Provide the [x, y] coordinate of the cell's center where the given text is located.  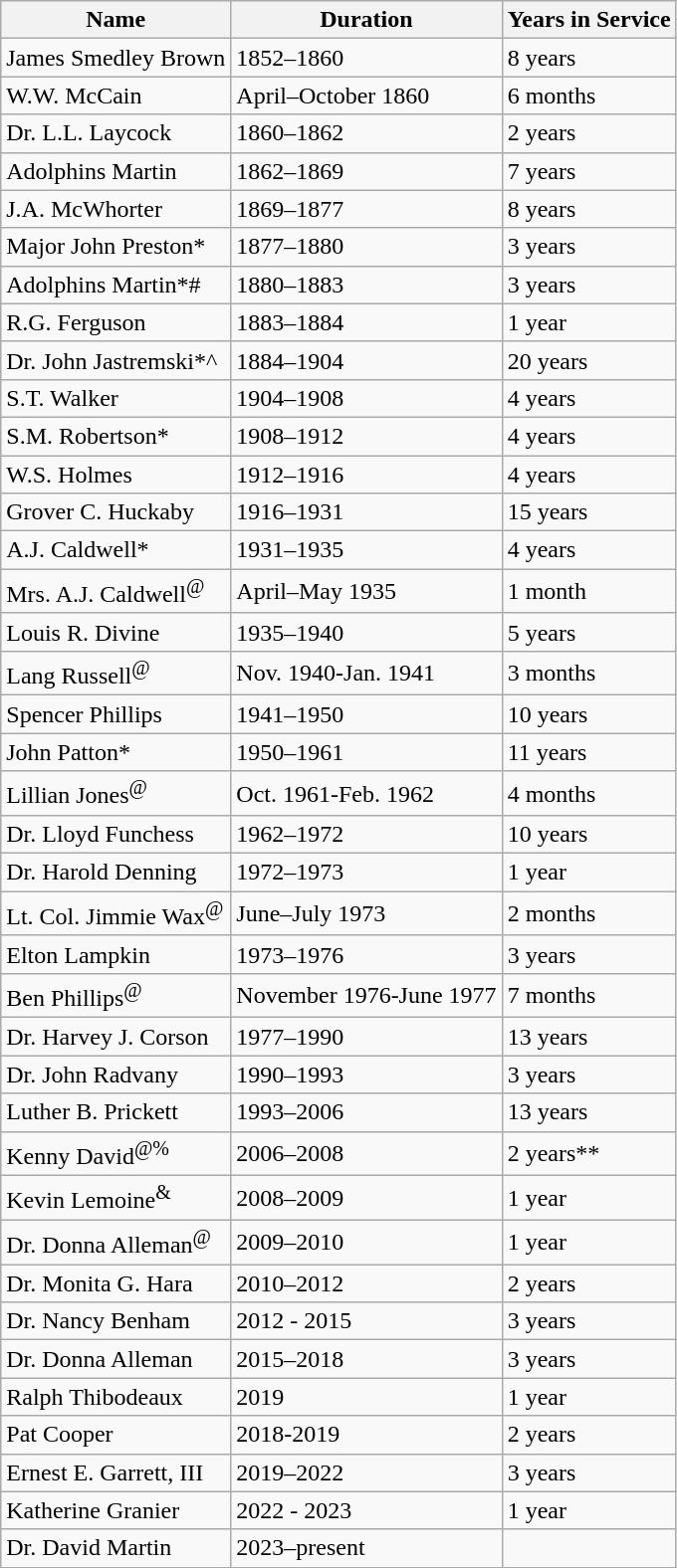
1950–1961 [366, 752]
1977–1990 [366, 1037]
R.G. Ferguson [115, 322]
Duration [366, 20]
Luther B. Prickett [115, 1112]
J.A. McWhorter [115, 209]
Adolphins Martin*# [115, 285]
Dr. Nancy Benham [115, 1321]
Dr. Lloyd Funchess [115, 835]
W.S. Holmes [115, 475]
11 years [589, 752]
1908–1912 [366, 436]
2019–2022 [366, 1472]
2019 [366, 1397]
Kevin Lemoine& [115, 1198]
Dr. David Martin [115, 1548]
W.W. McCain [115, 96]
2012 - 2015 [366, 1321]
3 months [589, 673]
1877–1880 [366, 247]
2023–present [366, 1548]
Adolphins Martin [115, 171]
1904–1908 [366, 398]
Name [115, 20]
2018-2019 [366, 1435]
S.M. Robertson* [115, 436]
2015–2018 [366, 1359]
1993–2006 [366, 1112]
Louis R. Divine [115, 632]
November 1976-June 1977 [366, 995]
Kenny David@% [115, 1154]
Nov. 1940-Jan. 1941 [366, 673]
Lillian Jones@ [115, 794]
Elton Lampkin [115, 954]
Pat Cooper [115, 1435]
1941–1950 [366, 714]
Katherine Granier [115, 1510]
Ernest E. Garrett, III [115, 1472]
1869–1877 [366, 209]
John Patton* [115, 752]
Spencer Phillips [115, 714]
1852–1860 [366, 58]
1972–1973 [366, 873]
1916–1931 [366, 512]
7 years [589, 171]
Dr. L.L. Laycock [115, 133]
Dr. Harvey J. Corson [115, 1037]
2006–2008 [366, 1154]
Dr. Harold Denning [115, 873]
Mrs. A.J. Caldwell@ [115, 591]
1860–1862 [366, 133]
20 years [589, 360]
1862–1869 [366, 171]
S.T. Walker [115, 398]
Dr. John Jastremski*^ [115, 360]
4 months [589, 794]
2008–2009 [366, 1198]
April–May 1935 [366, 591]
7 months [589, 995]
1912–1916 [366, 475]
Major John Preston* [115, 247]
Oct. 1961-Feb. 1962 [366, 794]
1973–1976 [366, 954]
April–October 1860 [366, 96]
1931–1935 [366, 550]
Dr. Donna Alleman [115, 1359]
June–July 1973 [366, 913]
2 months [589, 913]
1880–1883 [366, 285]
Dr. Monita G. Hara [115, 1283]
Lt. Col. Jimmie Wax@ [115, 913]
A.J. Caldwell* [115, 550]
1 month [589, 591]
Dr. John Radvany [115, 1075]
Grover C. Huckaby [115, 512]
1962–1972 [366, 835]
1884–1904 [366, 360]
Lang Russell@ [115, 673]
Ben Phillips@ [115, 995]
1990–1993 [366, 1075]
15 years [589, 512]
Dr. Donna Alleman@ [115, 1242]
Ralph Thibodeaux [115, 1397]
2009–2010 [366, 1242]
2022 - 2023 [366, 1510]
6 months [589, 96]
2010–2012 [366, 1283]
Years in Service [589, 20]
1935–1940 [366, 632]
James Smedley Brown [115, 58]
5 years [589, 632]
2 years** [589, 1154]
1883–1884 [366, 322]
